Extract the [X, Y] coordinate from the center of the cell holding the provided text.  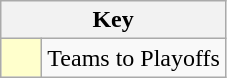
Key [114, 20]
Teams to Playoffs [134, 58]
